Provide the [X, Y] coordinate of the cell's center where the given text is located.  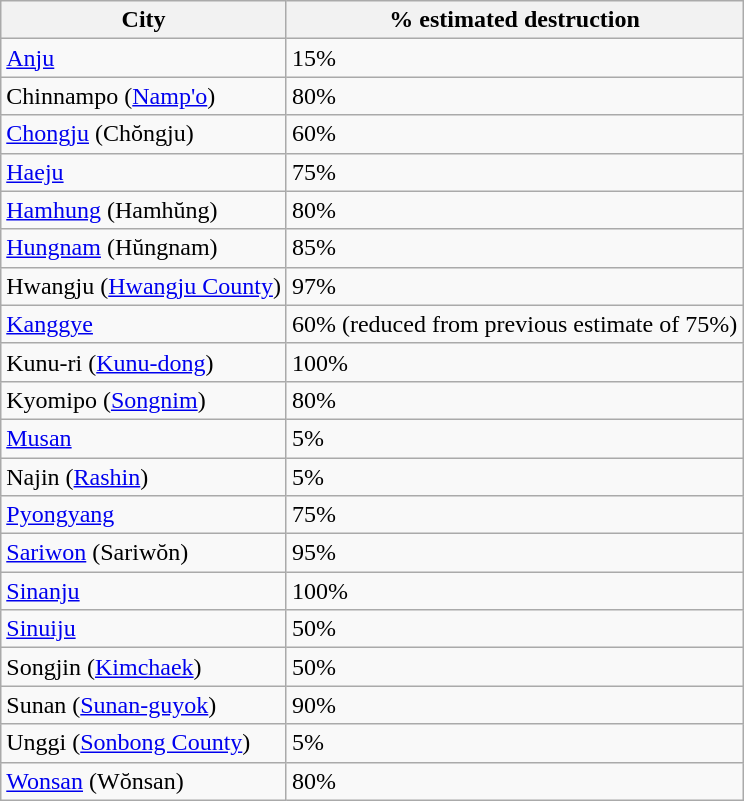
Unggi (Sonbong County) [144, 743]
85% [514, 248]
Najin (Rashin) [144, 477]
Kunu-ri (Kunu-dong) [144, 362]
Chinnampo (Namp'o) [144, 96]
City [144, 20]
Kanggye [144, 324]
Wonsan (Wŏnsan) [144, 781]
60% (reduced from previous estimate of 75%) [514, 324]
60% [514, 134]
Hwangju (Hwangju County) [144, 286]
Chongju (Chŏngju) [144, 134]
Sunan (Sunan-guyok) [144, 705]
Sariwon (Sariwŏn) [144, 553]
% estimated destruction [514, 20]
Hungnam (Hŭngnam) [144, 248]
90% [514, 705]
15% [514, 58]
Haeju [144, 172]
Songjin (Kimchaek) [144, 667]
Musan [144, 438]
Anju [144, 58]
Sinuiju [144, 629]
95% [514, 553]
Pyongyang [144, 515]
Sinanju [144, 591]
Hamhung (Hamhŭng) [144, 210]
97% [514, 286]
Kyomipo (Songnim) [144, 400]
